For the text-containing cell, return its midpoint in [x, y] coordinate format. 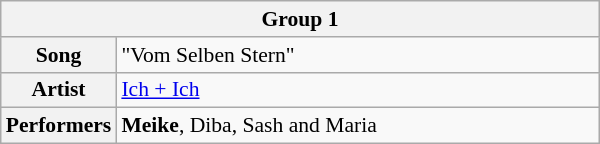
Song [59, 55]
Performers [59, 126]
Artist [59, 90]
"Vom Selben Stern" [358, 55]
Group 1 [300, 19]
Ich + Ich [358, 90]
Meike, Diba, Sash and Maria [358, 126]
